Provide the (X, Y) coordinate of the cell's center where the given text is located.  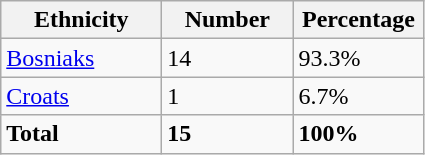
Ethnicity (82, 20)
93.3% (358, 58)
14 (228, 58)
100% (358, 134)
Total (82, 134)
15 (228, 134)
Croats (82, 96)
Bosniaks (82, 58)
Percentage (358, 20)
Number (228, 20)
6.7% (358, 96)
1 (228, 96)
